Pinpoint the cell where the given text exists, returning its [x, y] midpoint coordinate. 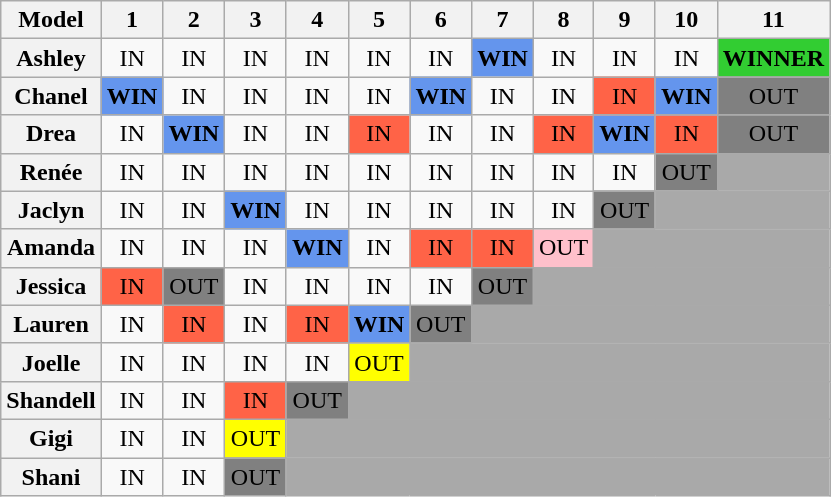
Chanel [51, 96]
1 [132, 20]
Drea [51, 134]
Amanda [51, 248]
3 [256, 20]
2 [194, 20]
Jaclyn [51, 210]
WINNER [773, 58]
Joelle [51, 362]
9 [625, 20]
4 [317, 20]
Gigi [51, 438]
Shandell [51, 400]
11 [773, 20]
Shani [51, 477]
7 [503, 20]
8 [563, 20]
Model [51, 20]
6 [441, 20]
Renée [51, 172]
5 [379, 20]
Lauren [51, 324]
Ashley [51, 58]
10 [686, 20]
Jessica [51, 286]
